Return the (X, Y) coordinate for the center point of the cell that contains the specified text.  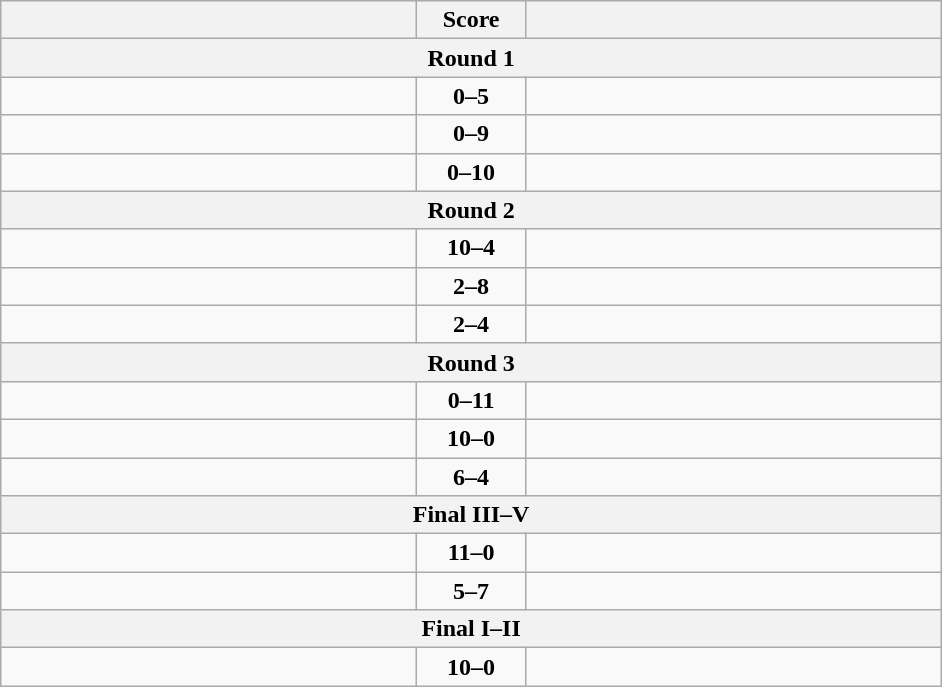
6–4 (472, 477)
Round 2 (472, 210)
Final III–V (472, 515)
Score (472, 20)
2–8 (472, 286)
10–4 (472, 248)
0–9 (472, 134)
5–7 (472, 591)
Round 3 (472, 362)
Final I–II (472, 629)
0–11 (472, 400)
0–10 (472, 172)
11–0 (472, 553)
2–4 (472, 324)
0–5 (472, 96)
Round 1 (472, 58)
